Determine the (x, y) coordinate at the center of the cell enclosing the given text.  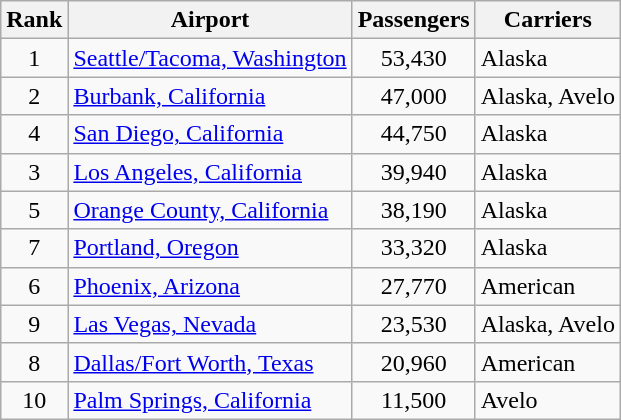
38,190 (414, 210)
Las Vegas, Nevada (210, 324)
Seattle/Tacoma, Washington (210, 58)
Palm Springs, California (210, 400)
3 (34, 172)
Airport (210, 20)
20,960 (414, 362)
Carriers (548, 20)
27,770 (414, 286)
6 (34, 286)
7 (34, 248)
10 (34, 400)
47,000 (414, 96)
Portland, Oregon (210, 248)
Rank (34, 20)
Avelo (548, 400)
Los Angeles, California (210, 172)
Burbank, California (210, 96)
9 (34, 324)
San Diego, California (210, 134)
Passengers (414, 20)
23,530 (414, 324)
Phoenix, Arizona (210, 286)
39,940 (414, 172)
1 (34, 58)
4 (34, 134)
5 (34, 210)
Orange County, California (210, 210)
44,750 (414, 134)
53,430 (414, 58)
11,500 (414, 400)
Dallas/Fort Worth, Texas (210, 362)
8 (34, 362)
2 (34, 96)
33,320 (414, 248)
